Detect which cell encompasses the target text, then output its (x, y) center coordinate. 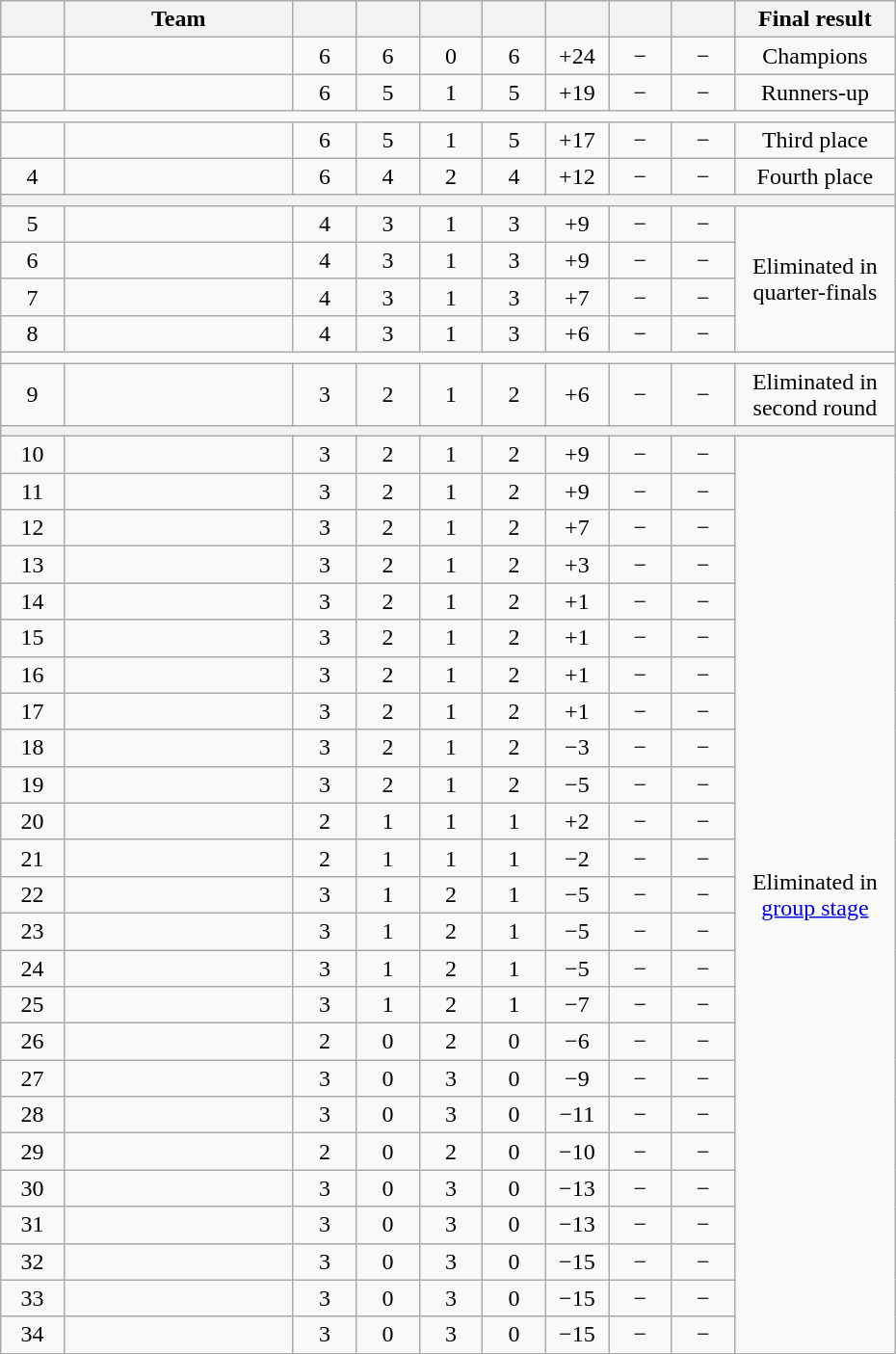
30 (33, 1188)
Champions (815, 56)
10 (33, 455)
13 (33, 565)
Final result (815, 19)
−3 (576, 748)
14 (33, 601)
27 (33, 1078)
32 (33, 1261)
31 (33, 1225)
−6 (576, 1042)
Third place (815, 140)
+24 (576, 56)
+19 (576, 93)
Eliminated in quarter-finals (815, 279)
34 (33, 1335)
Fourth place (815, 176)
Eliminated in group stage (815, 895)
−7 (576, 1005)
−9 (576, 1078)
22 (33, 894)
−10 (576, 1152)
+17 (576, 140)
33 (33, 1298)
+2 (576, 821)
−11 (576, 1115)
7 (33, 297)
26 (33, 1042)
11 (33, 491)
12 (33, 528)
16 (33, 675)
24 (33, 969)
+12 (576, 176)
15 (33, 638)
20 (33, 821)
25 (33, 1005)
29 (33, 1152)
+3 (576, 565)
23 (33, 931)
18 (33, 748)
−2 (576, 858)
Team (178, 19)
Runners-up (815, 93)
9 (33, 393)
21 (33, 858)
19 (33, 784)
Eliminated in second round (815, 393)
17 (33, 711)
28 (33, 1115)
8 (33, 333)
